Return [X, Y] of the center of cell containing provided text 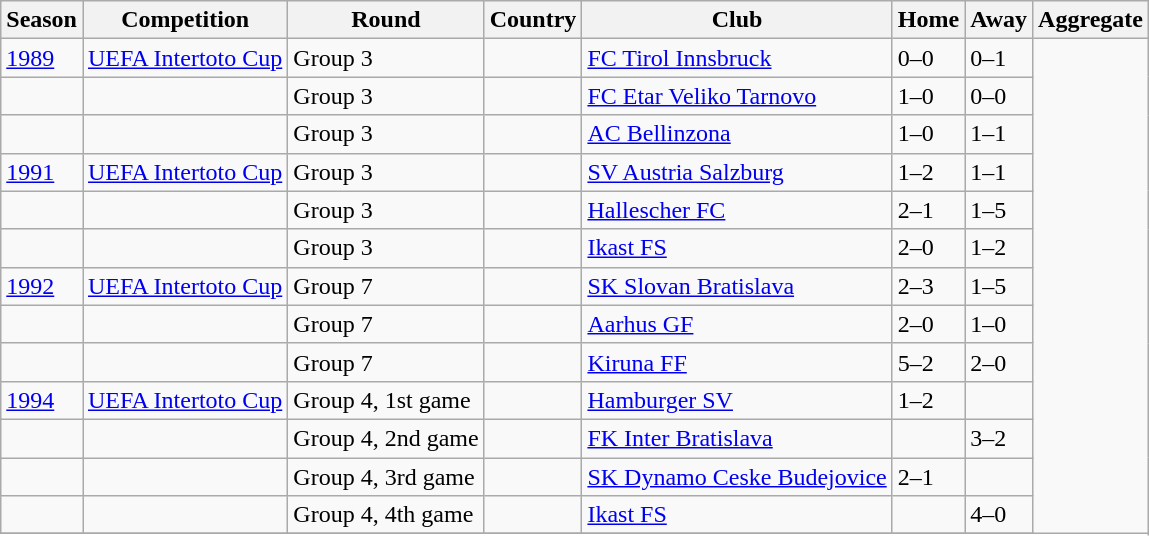
Group 4, 1st game [386, 400]
Club [737, 20]
Home [928, 20]
SK Dynamo Ceske Budejovice [737, 477]
1992 [42, 286]
Hallescher FC [737, 210]
Competition [184, 20]
4–0 [999, 515]
Round [386, 20]
FK Inter Bratislava [737, 438]
Aarhus GF [737, 324]
1994 [42, 400]
3–2 [999, 438]
5–2 [928, 362]
Group 4, 2nd game [386, 438]
1989 [42, 58]
AC Bellinzona [737, 134]
FC Tirol Innsbruck [737, 58]
Season [42, 20]
SV Austria Salzburg [737, 172]
Country [533, 20]
Group 4, 4th game [386, 515]
2–3 [928, 286]
0–1 [999, 58]
Kiruna FF [737, 362]
1991 [42, 172]
Away [999, 20]
FC Etar Veliko Tarnovo [737, 96]
SK Slovan Bratislava [737, 286]
Hamburger SV [737, 400]
Group 4, 3rd game [386, 477]
Aggregate [1091, 20]
